Return [x, y] of the center of cell containing provided text 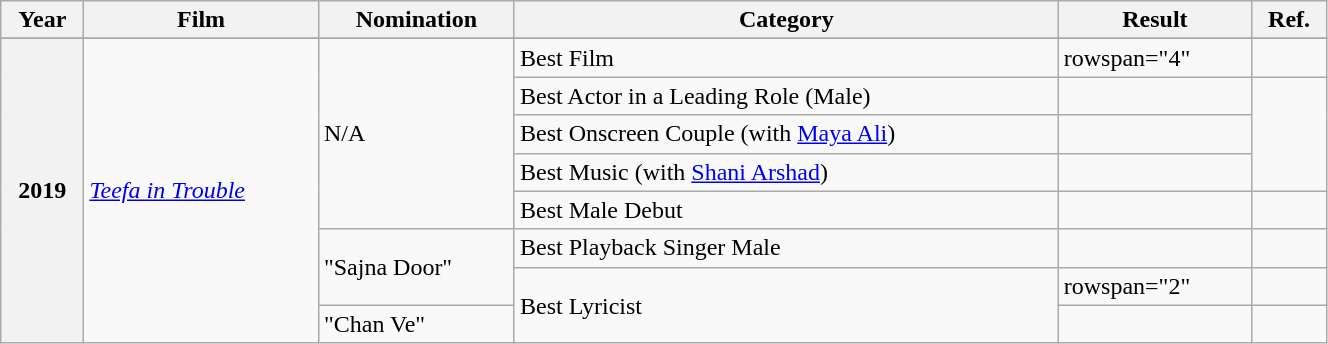
Best Film [786, 58]
Category [786, 20]
Nomination [416, 20]
Best Male Debut [786, 210]
"Sajna Door" [416, 267]
rowspan="4" [1155, 58]
Best Actor in a Leading Role (Male) [786, 96]
2019 [42, 191]
Best Playback Singer Male [786, 248]
Best Onscreen Couple (with Maya Ali) [786, 134]
rowspan="2" [1155, 286]
Teefa in Trouble [202, 191]
Year [42, 20]
Result [1155, 20]
Ref. [1290, 20]
"Chan Ve" [416, 324]
N/A [416, 134]
Best Lyricist [786, 305]
Film [202, 20]
Best Music (with Shani Arshad) [786, 172]
